Detect which cell encompasses the target text, then output its [x, y] center coordinate. 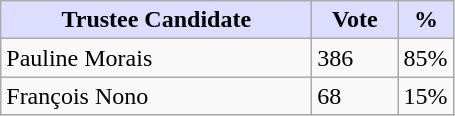
15% [426, 96]
85% [426, 58]
68 [355, 96]
386 [355, 58]
Trustee Candidate [156, 20]
Pauline Morais [156, 58]
% [426, 20]
François Nono [156, 96]
Vote [355, 20]
